Pinpoint the cell where the given text exists, returning its (X, Y) midpoint coordinate. 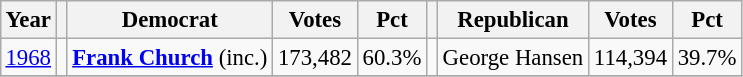
60.3% (392, 57)
114,394 (631, 57)
George Hansen (512, 57)
Republican (512, 20)
173,482 (316, 57)
1968 (28, 57)
Year (28, 20)
Democrat (170, 20)
39.7% (706, 57)
Frank Church (inc.) (170, 57)
